Return the (x, y) coordinate for the center point of the cell that contains the specified text.  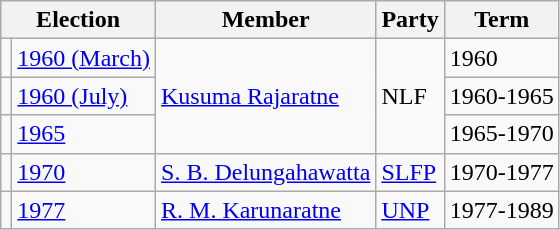
1970-1977 (502, 172)
Party (410, 20)
1970 (84, 172)
R. M. Karunaratne (266, 210)
1977 (84, 210)
Kusuma Rajaratne (266, 96)
NLF (410, 96)
1960 (March) (84, 58)
1960 (502, 58)
SLFP (410, 172)
1960 (July) (84, 96)
Member (266, 20)
1977-1989 (502, 210)
S. B. Delungahawatta (266, 172)
1960-1965 (502, 96)
1965-1970 (502, 134)
UNP (410, 210)
Election (78, 20)
1965 (84, 134)
Term (502, 20)
